Identify which cell holds the provided text, then report its [x, y] central coordinate. 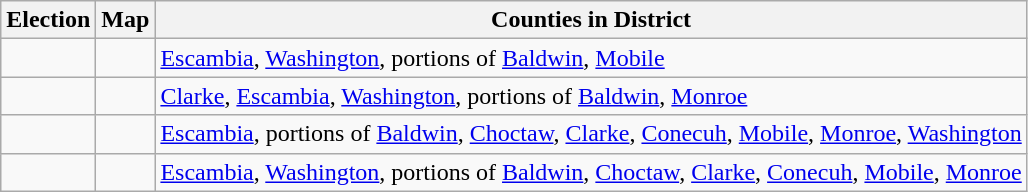
Escambia, portions of Baldwin, Choctaw, Clarke, Conecuh, Mobile, Monroe, Washington [591, 134]
Clarke, Escambia, Washington, portions of Baldwin, Monroe [591, 96]
Escambia, Washington, portions of Baldwin, Choctaw, Clarke, Conecuh, Mobile, Monroe [591, 172]
Map [126, 20]
Counties in District [591, 20]
Escambia, Washington, portions of Baldwin, Mobile [591, 58]
Election [48, 20]
